Locate the cell with the specified text and output its (X, Y) center coordinate. 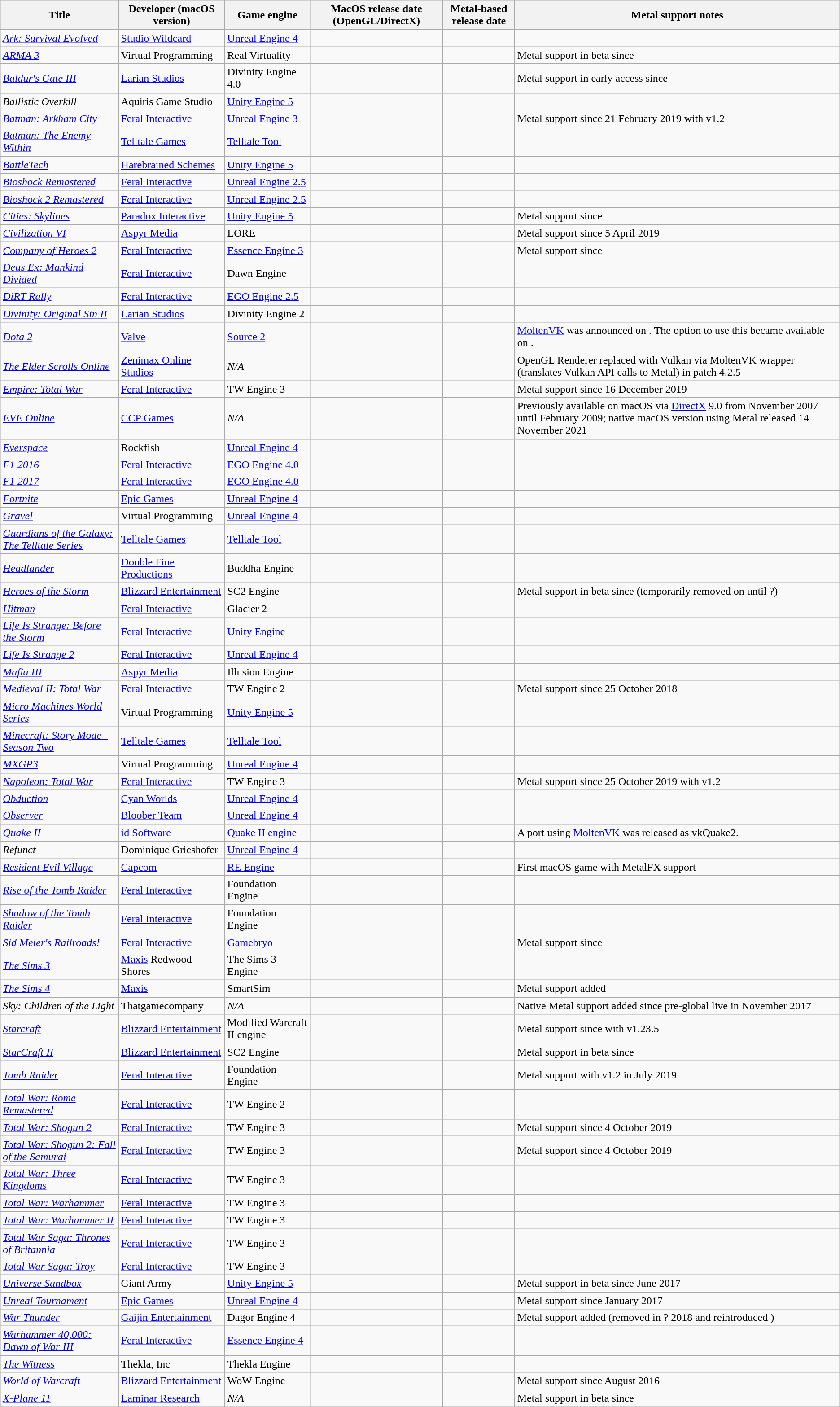
Divinity Engine 2 (267, 314)
id Software (171, 833)
Maxis Redwood Shores (171, 966)
Heroes of the Storm (59, 591)
Title (59, 15)
Glacier 2 (267, 608)
Metal support in beta since (temporarily removed on until ?) (677, 591)
Quake II (59, 833)
Dagor Engine 4 (267, 1318)
WoW Engine (267, 1381)
Guardians of the Galaxy: The Telltale Series (59, 539)
Gravel (59, 516)
Metal support in early access since (677, 78)
CCP Games (171, 418)
Life Is Strange: Before the Storm (59, 632)
Shadow of the Tomb Raider (59, 919)
Real Virtuality (267, 55)
Metal support in beta since June 2017 (677, 1283)
The Sims 3 (59, 966)
Batman: Arkham City (59, 118)
Double Fine Productions (171, 568)
Tomb Raider (59, 1075)
The Witness (59, 1364)
Total War: Three Kingdoms (59, 1179)
Micro Machines World Series (59, 712)
Deus Ex: Mankind Divided (59, 274)
Harebrained Schemes (171, 165)
Baldur's Gate III (59, 78)
Ballistic Overkill (59, 101)
Napoleon: Total War (59, 781)
Obduction (59, 798)
Observer (59, 815)
Fortnite (59, 499)
BattleTech (59, 165)
Ark: Survival Evolved (59, 38)
Empire: Total War (59, 389)
Metal support since August 2016 (677, 1381)
Dominique Grieshofer (171, 850)
Headlander (59, 568)
Metal support since 21 February 2019 with v1.2 (677, 118)
X-Plane 11 (59, 1398)
Giant Army (171, 1283)
Metal support since January 2017 (677, 1300)
Medieval II: Total War (59, 689)
The Sims 3 Engine (267, 966)
MoltenVK was announced on . The option to use this became available on . (677, 337)
Dota 2 (59, 337)
Cyan Worlds (171, 798)
Bloober Team (171, 815)
Valve (171, 337)
Source 2 (267, 337)
Total War: Warhammer II (59, 1220)
Sky: Children of the Light (59, 1006)
Metal support since with v1.23.5 (677, 1029)
Starcraft (59, 1029)
Company of Heroes 2 (59, 250)
Minecraft: Story Mode - Season Two (59, 741)
A port using MoltenVK was released as vkQuake2. (677, 833)
Resident Evil Village (59, 867)
Thekla Engine (267, 1364)
Native Metal support added since pre-global live in November 2017 (677, 1006)
Metal support added (removed in ? 2018 and reintroduced ) (677, 1318)
ARMA 3 (59, 55)
Divinity Engine 4.0 (267, 78)
Aquiris Game Studio (171, 101)
The Sims 4 (59, 989)
Total War: Shogun 2 (59, 1127)
Hitman (59, 608)
Previously available on macOS via DirectX 9.0 from November 2007 until February 2009; native macOS version using Metal released 14 November 2021 (677, 418)
Warhammer 40,000: Dawn of War III (59, 1341)
Unreal Engine 3 (267, 118)
Gamebryo (267, 942)
Maxis (171, 989)
The Elder Scrolls Online (59, 366)
MacOS release date (OpenGL/DirectX) (376, 15)
EGO Engine 2.5 (267, 297)
Rockfish (171, 447)
Metal-based release date (479, 15)
Metal support added (677, 989)
Total War: Shogun 2: Fall of the Samurai (59, 1151)
Total War Saga: Thrones of Britannia (59, 1243)
RE Engine (267, 867)
Illusion Engine (267, 672)
EVE Online (59, 418)
StarCraft II (59, 1052)
Batman: The Enemy Within (59, 142)
War Thunder (59, 1318)
Gaijin Entertainment (171, 1318)
Essence Engine 3 (267, 250)
Civilization VI (59, 233)
Life Is Strange 2 (59, 655)
Thekla, Inc (171, 1364)
Refunct (59, 850)
Studio Wildcard (171, 38)
Universe Sandbox (59, 1283)
SmartSim (267, 989)
MXGP3 (59, 764)
Metal support with v1.2 in July 2019 (677, 1075)
Divinity: Original Sin II (59, 314)
LORE (267, 233)
World of Warcraft (59, 1381)
Metal support since 16 December 2019 (677, 389)
Everspace (59, 447)
Total War Saga: Troy (59, 1266)
Zenimax Online Studios (171, 366)
Metal support since 5 April 2019 (677, 233)
Developer (macOS version) (171, 15)
Capcom (171, 867)
Metal support notes (677, 15)
Bioshock 2 Remastered (59, 199)
Cities: Skylines (59, 216)
Laminar Research (171, 1398)
Quake II engine (267, 833)
DiRT Rally (59, 297)
OpenGL Renderer replaced with Vulkan via MoltenVK wrapper (translates Vulkan API calls to Metal) in patch 4.2.5 (677, 366)
Modified Warcraft II engine (267, 1029)
Paradox Interactive (171, 216)
Rise of the Tomb Raider (59, 890)
Metal support since 25 October 2018 (677, 689)
Buddha Engine (267, 568)
F1 2016 (59, 465)
Unreal Tournament (59, 1300)
Total War: Warhammer (59, 1203)
Dawn Engine (267, 274)
Unity Engine (267, 632)
Essence Engine 4 (267, 1341)
Metal support since 25 October 2019 with v1.2 (677, 781)
First macOS game with MetalFX support (677, 867)
F1 2017 (59, 482)
Thatgamecompany (171, 1006)
Mafia III (59, 672)
Sid Meier's Railroads! (59, 942)
Bioshock Remastered (59, 182)
Game engine (267, 15)
Total War: Rome Remastered (59, 1104)
